Search for the cell housing the specified text and yield its [x, y] center coordinate. 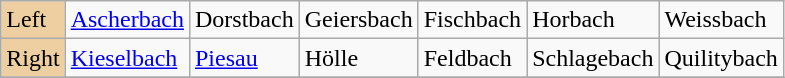
Weissbach [721, 20]
Geiersbach [358, 20]
Kieselbach [127, 58]
Feldbach [472, 58]
Quilitybach [721, 58]
Ascherbach [127, 20]
Left [33, 20]
Piesau [244, 58]
Hölle [358, 58]
Dorstbach [244, 20]
Schlagebach [593, 58]
Right [33, 58]
Horbach [593, 20]
Fischbach [472, 20]
